Extract the [X, Y] coordinate from the center of the cell holding the provided text.  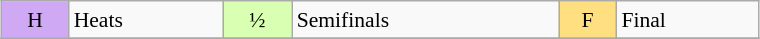
Final [687, 20]
Semifinals [426, 20]
F [588, 20]
H [36, 20]
½ [258, 20]
Heats [146, 20]
